Detect which cell encompasses the target text, then output its [X, Y] center coordinate. 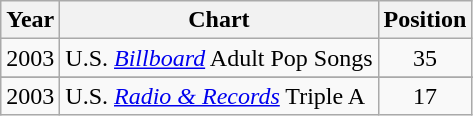
17 [425, 96]
Year [30, 20]
Chart [219, 20]
35 [425, 58]
U.S. Billboard Adult Pop Songs [219, 58]
U.S. Radio & Records Triple A [219, 96]
Position [425, 20]
